Return the (x, y) coordinate for the center point of the cell that contains the specified text.  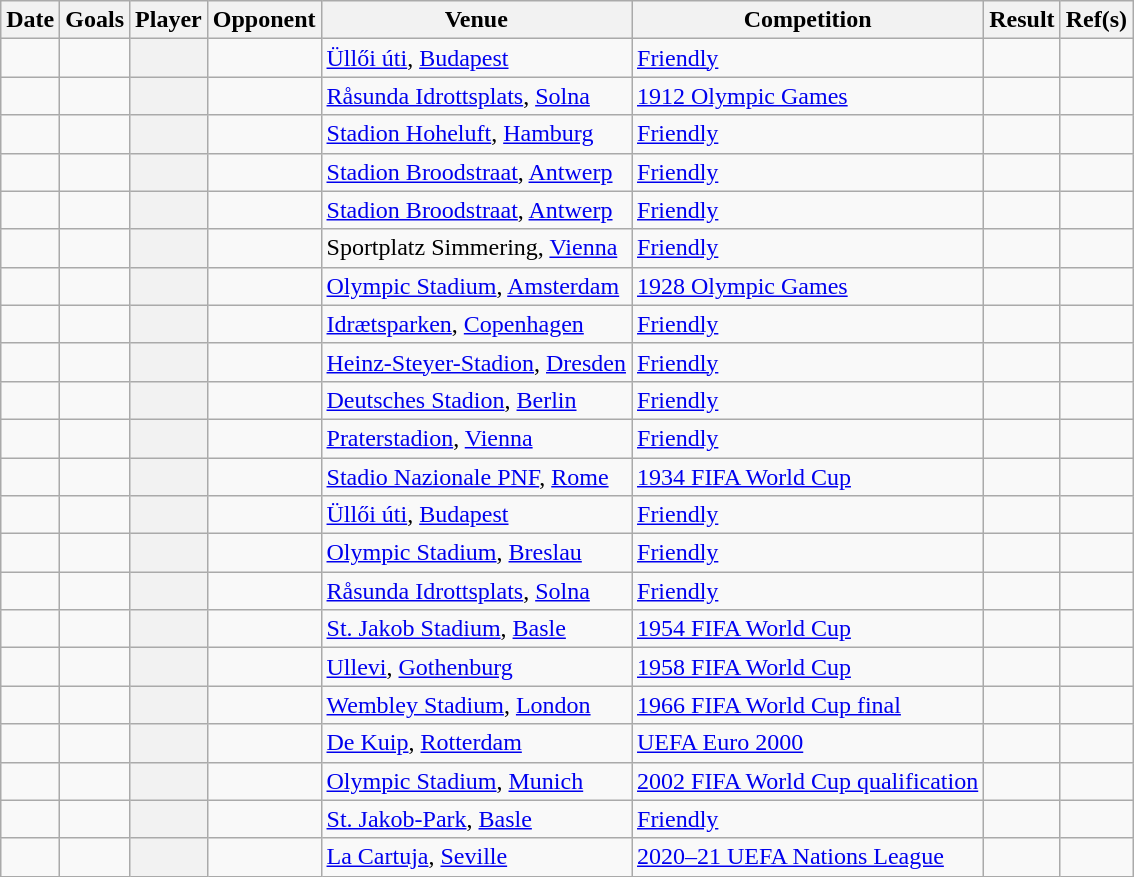
Olympic Stadium, Breslau (476, 553)
Olympic Stadium, Munich (476, 781)
Heinz-Steyer-Stadion, Dresden (476, 362)
Ref(s) (1096, 20)
2020–21 UEFA Nations League (808, 857)
Stadion Hoheluft, Hamburg (476, 134)
St. Jakob-Park, Basle (476, 819)
1966 FIFA World Cup final (808, 705)
1912 Olympic Games (808, 96)
Goals (95, 20)
Idrætsparken, Copenhagen (476, 324)
Ullevi, Gothenburg (476, 667)
Deutsches Stadion, Berlin (476, 400)
1928 Olympic Games (808, 286)
De Kuip, Rotterdam (476, 743)
Venue (476, 20)
Result (1022, 20)
2002 FIFA World Cup qualification (808, 781)
Olympic Stadium, Amsterdam (476, 286)
1954 FIFA World Cup (808, 629)
St. Jakob Stadium, Basle (476, 629)
UEFA Euro 2000 (808, 743)
Date (30, 20)
Praterstadion, Vienna (476, 438)
Sportplatz Simmering, Vienna (476, 248)
1934 FIFA World Cup (808, 477)
La Cartuja, Seville (476, 857)
Opponent (264, 20)
Competition (808, 20)
1958 FIFA World Cup (808, 667)
Wembley Stadium, London (476, 705)
Player (169, 20)
Stadio Nazionale PNF, Rome (476, 477)
